Detect which cell encompasses the target text, then output its (X, Y) center coordinate. 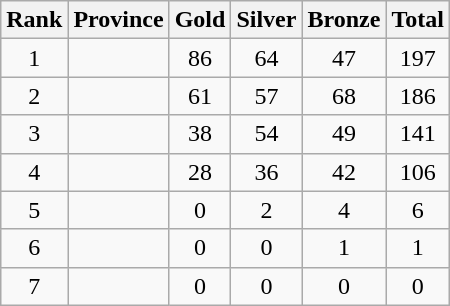
Rank (34, 20)
Total (418, 20)
42 (344, 172)
197 (418, 58)
49 (344, 134)
28 (200, 172)
64 (266, 58)
186 (418, 96)
7 (34, 286)
106 (418, 172)
86 (200, 58)
54 (266, 134)
57 (266, 96)
Silver (266, 20)
Province (118, 20)
Bronze (344, 20)
36 (266, 172)
3 (34, 134)
47 (344, 58)
141 (418, 134)
38 (200, 134)
68 (344, 96)
5 (34, 210)
Gold (200, 20)
61 (200, 96)
